For the text-containing cell, return its midpoint in (x, y) coordinate format. 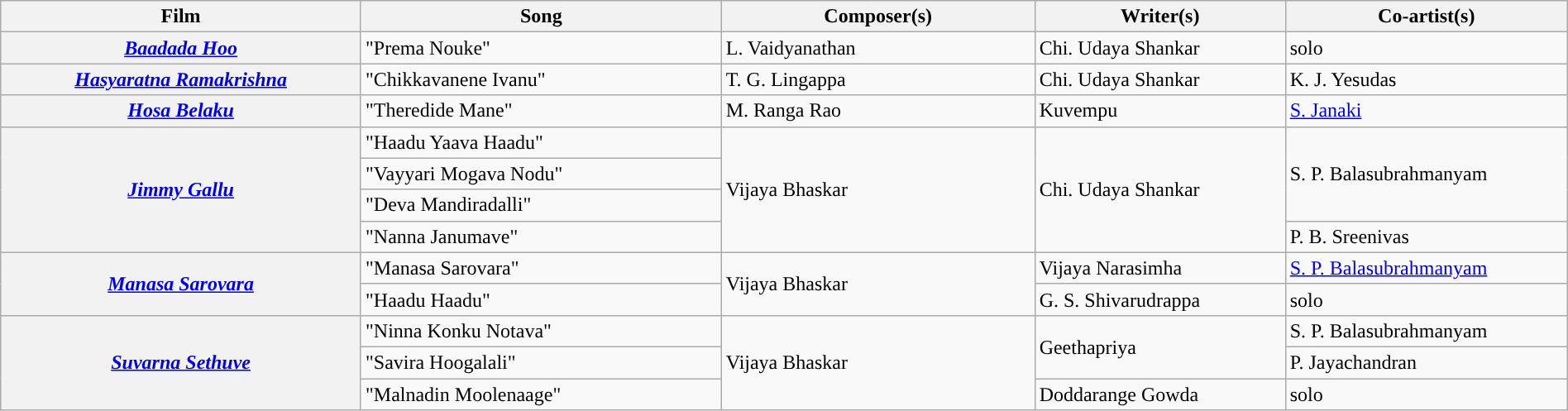
Kuvempu (1159, 111)
K. J. Yesudas (1426, 79)
"Haadu Haadu" (541, 299)
Hasyaratna Ramakrishna (181, 79)
"Ninna Konku Notava" (541, 331)
Geethapriya (1159, 346)
"Haadu Yaava Haadu" (541, 142)
"Deva Mandiradalli" (541, 205)
M. Ranga Rao (878, 111)
Jimmy Gallu (181, 189)
"Malnadin Moolenaage" (541, 394)
"Nanna Janumave" (541, 237)
P. Jayachandran (1426, 362)
G. S. Shivarudrappa (1159, 299)
Suvarna Sethuve (181, 362)
Writer(s) (1159, 17)
"Theredide Mane" (541, 111)
L. Vaidyanathan (878, 48)
T. G. Lingappa (878, 79)
"Savira Hoogalali" (541, 362)
S. Janaki (1426, 111)
"Vayyari Mogava Nodu" (541, 174)
Hosa Belaku (181, 111)
Doddarange Gowda (1159, 394)
Co-artist(s) (1426, 17)
"Prema Nouke" (541, 48)
"Chikkavanene Ivanu" (541, 79)
Film (181, 17)
Manasa Sarovara (181, 284)
Song (541, 17)
P. B. Sreenivas (1426, 237)
"Manasa Sarovara" (541, 268)
Baadada Hoo (181, 48)
Composer(s) (878, 17)
Vijaya Narasimha (1159, 268)
